Return the (x, y) coordinate for the center point of the cell that contains the specified text.  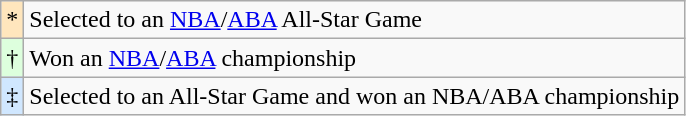
Selected to an NBA/ABA All-Star Game (354, 20)
* (12, 20)
‡ (12, 96)
Selected to an All-Star Game and won an NBA/ABA championship (354, 96)
Won an NBA/ABA championship (354, 58)
† (12, 58)
